Search for the cell housing the specified text and yield its (X, Y) center coordinate. 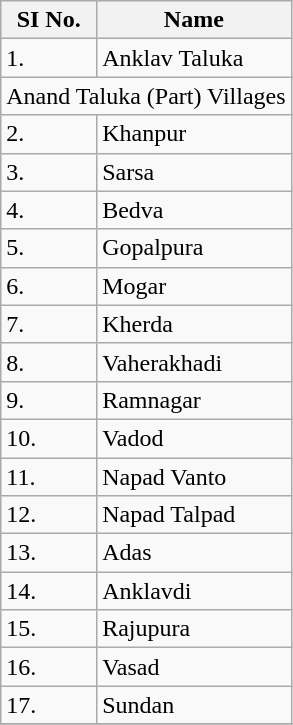
5. (49, 248)
Anand Taluka (Part) Villages (146, 96)
Mogar (194, 286)
9. (49, 400)
12. (49, 515)
Vasad (194, 667)
17. (49, 705)
7. (49, 324)
6. (49, 286)
SI No. (49, 20)
1. (49, 58)
11. (49, 477)
3. (49, 172)
Anklav Taluka (194, 58)
15. (49, 629)
Sundan (194, 705)
Vaherakhadi (194, 362)
Ramnagar (194, 400)
Khanpur (194, 134)
Kherda (194, 324)
Napad Vanto (194, 477)
Sarsa (194, 172)
Name (194, 20)
2. (49, 134)
Vadod (194, 438)
Gopalpura (194, 248)
Napad Talpad (194, 515)
Adas (194, 553)
10. (49, 438)
Rajupura (194, 629)
4. (49, 210)
8. (49, 362)
14. (49, 591)
Anklavdi (194, 591)
16. (49, 667)
Bedva (194, 210)
13. (49, 553)
